Output the (x, y) coordinate of the center of the cell containing the given text.  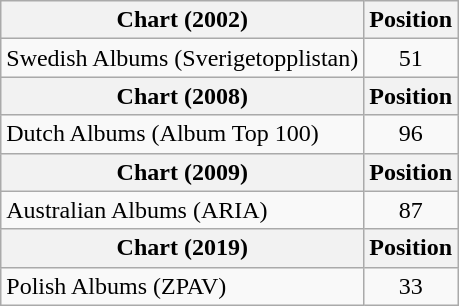
Australian Albums (ARIA) (182, 210)
33 (411, 286)
Swedish Albums (Sverigetopplistan) (182, 58)
87 (411, 210)
Polish Albums (ZPAV) (182, 286)
Chart (2008) (182, 96)
96 (411, 134)
Dutch Albums (Album Top 100) (182, 134)
51 (411, 58)
Chart (2002) (182, 20)
Chart (2019) (182, 248)
Chart (2009) (182, 172)
